Scan for the cell matching the given text and deliver its (x, y) coordinate at center. 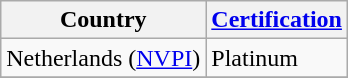
Certification (277, 20)
Country (104, 20)
Netherlands (NVPI) (104, 58)
Platinum (277, 58)
